Detect which cell encompasses the target text, then output its (x, y) center coordinate. 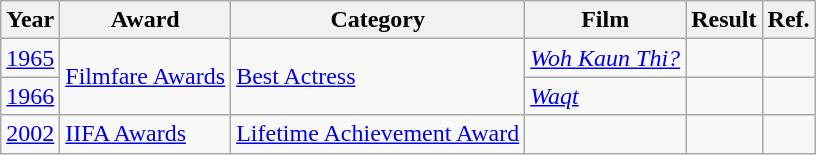
Award (146, 20)
Result (724, 20)
Filmfare Awards (146, 77)
Best Actress (378, 77)
Film (606, 20)
1966 (30, 96)
Woh Kaun Thi? (606, 58)
Lifetime Achievement Award (378, 134)
Waqt (606, 96)
Category (378, 20)
Year (30, 20)
IIFA Awards (146, 134)
1965 (30, 58)
2002 (30, 134)
Ref. (788, 20)
